From the cell containing the given text, extract its center point as [X, Y] coordinate. 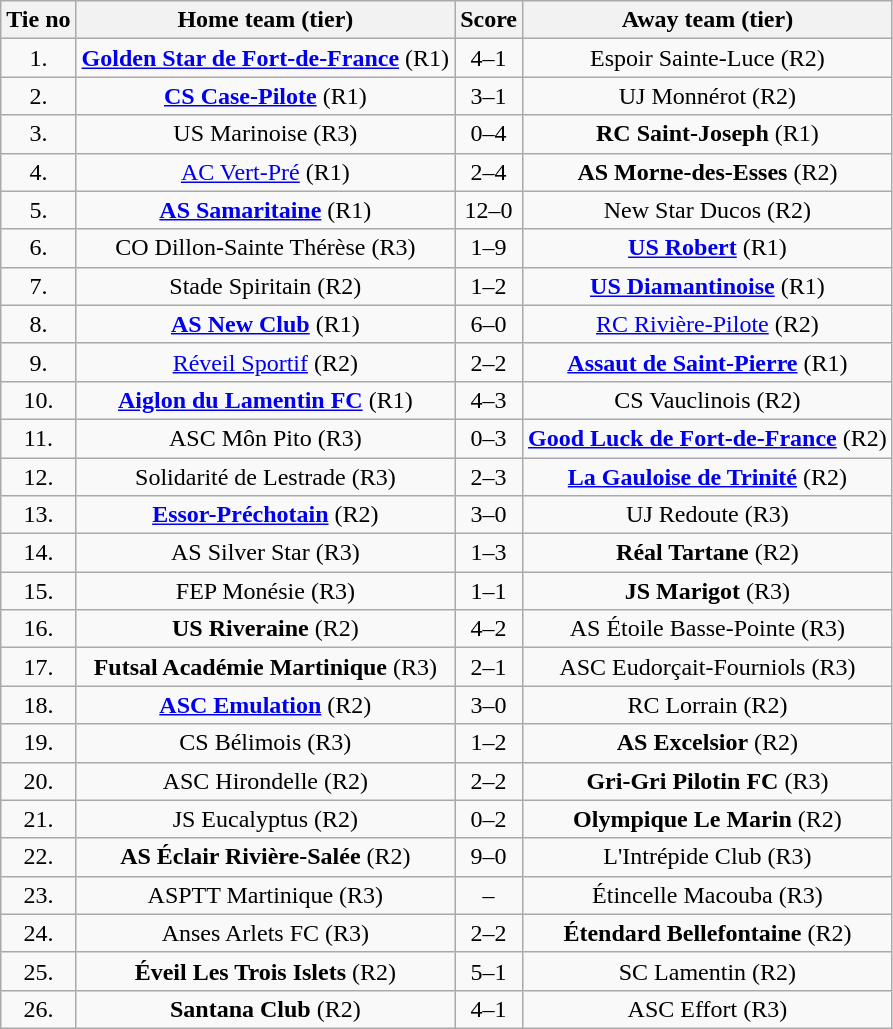
US Marinoise (R3) [266, 134]
AS Morne-des-Esses (R2) [708, 172]
CS Bélimois (R3) [266, 743]
AS New Club (R1) [266, 324]
Solidarité de Lestrade (R3) [266, 477]
SC Lamentin (R2) [708, 971]
AS Excelsior (R2) [708, 743]
CS Case-Pilote (R1) [266, 96]
Assaut de Saint-Pierre (R1) [708, 362]
26. [38, 1009]
RC Rivière-Pilote (R2) [708, 324]
ASC Emulation (R2) [266, 705]
Étendard Bellefontaine (R2) [708, 933]
CS Vauclinois (R2) [708, 400]
New Star Ducos (R2) [708, 210]
CO Dillon-Sainte Thérèse (R3) [266, 248]
JS Eucalyptus (R2) [266, 819]
Home team (tier) [266, 20]
1. [38, 58]
Away team (tier) [708, 20]
21. [38, 819]
Futsal Académie Martinique (R3) [266, 667]
4–2 [489, 629]
Good Luck de Fort-de-France (R2) [708, 438]
RC Saint-Joseph (R1) [708, 134]
20. [38, 781]
1–1 [489, 591]
Aiglon du Lamentin FC (R1) [266, 400]
2–1 [489, 667]
10. [38, 400]
11. [38, 438]
ASPTT Martinique (R3) [266, 895]
AS Éclair Rivière-Salée (R2) [266, 857]
AS Samaritaine (R1) [266, 210]
UJ Redoute (R3) [708, 515]
US Diamantinoise (R1) [708, 286]
17. [38, 667]
2–3 [489, 477]
3. [38, 134]
Anses Arlets FC (R3) [266, 933]
US Robert (R1) [708, 248]
RC Lorrain (R2) [708, 705]
Essor-Préchotain (R2) [266, 515]
25. [38, 971]
L'Intrépide Club (R3) [708, 857]
Réveil Sportif (R2) [266, 362]
AS Étoile Basse-Pointe (R3) [708, 629]
0–4 [489, 134]
9. [38, 362]
6. [38, 248]
0–3 [489, 438]
Étincelle Macouba (R3) [708, 895]
1–9 [489, 248]
Score [489, 20]
Olympique Le Marin (R2) [708, 819]
5. [38, 210]
15. [38, 591]
7. [38, 286]
1–3 [489, 553]
Gri-Gri Pilotin FC (R3) [708, 781]
2. [38, 96]
AC Vert-Pré (R1) [266, 172]
JS Marigot (R3) [708, 591]
8. [38, 324]
Golden Star de Fort-de-France (R1) [266, 58]
24. [38, 933]
6–0 [489, 324]
4–3 [489, 400]
Réal Tartane (R2) [708, 553]
Éveil Les Trois Islets (R2) [266, 971]
UJ Monnérot (R2) [708, 96]
5–1 [489, 971]
US Riveraine (R2) [266, 629]
23. [38, 895]
Santana Club (R2) [266, 1009]
FEP Monésie (R3) [266, 591]
18. [38, 705]
14. [38, 553]
ASC Môn Pito (R3) [266, 438]
La Gauloise de Trinité (R2) [708, 477]
4. [38, 172]
19. [38, 743]
2–4 [489, 172]
12–0 [489, 210]
ASC Eudorçait-Fourniols (R3) [708, 667]
13. [38, 515]
ASC Hirondelle (R2) [266, 781]
16. [38, 629]
ASC Effort (R3) [708, 1009]
Tie no [38, 20]
Stade Spiritain (R2) [266, 286]
0–2 [489, 819]
AS Silver Star (R3) [266, 553]
12. [38, 477]
Espoir Sainte-Luce (R2) [708, 58]
– [489, 895]
3–1 [489, 96]
9–0 [489, 857]
22. [38, 857]
